Return the [x, y] coordinate for the center point of the cell that contains the specified text.  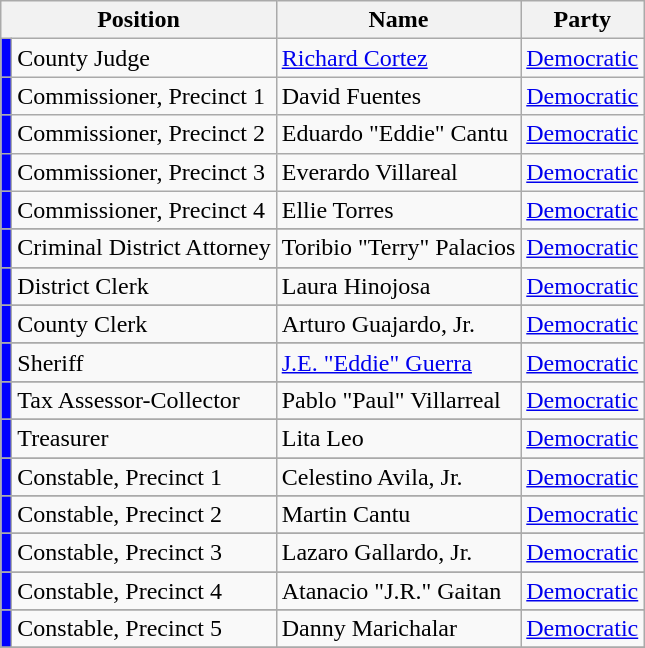
Position [138, 20]
J.E. "Eddie" Guerra [398, 362]
Ellie Torres [398, 210]
Martin Cantu [398, 515]
County Judge [144, 58]
Danny Marichalar [398, 629]
Commissioner, Precinct 4 [144, 210]
Laura Hinojosa [398, 286]
Name [398, 20]
District Clerk [144, 286]
Constable, Precinct 2 [144, 515]
Lita Leo [398, 438]
Constable, Precinct 3 [144, 553]
Constable, Precinct 5 [144, 629]
Eduardo "Eddie" Cantu [398, 134]
Atanacio "J.R." Gaitan [398, 591]
Criminal District Attorney [144, 248]
Arturo Guajardo, Jr. [398, 324]
Party [582, 20]
Toribio "Terry" Palacios [398, 248]
Treasurer [144, 438]
Commissioner, Precinct 3 [144, 172]
Commissioner, Precinct 1 [144, 96]
Lazaro Gallardo, Jr. [398, 553]
Celestino Avila, Jr. [398, 477]
Richard Cortez [398, 58]
Pablo "Paul" Villarreal [398, 400]
Constable, Precinct 1 [144, 477]
Sheriff [144, 362]
Everardo Villareal [398, 172]
David Fuentes [398, 96]
County Clerk [144, 324]
Constable, Precinct 4 [144, 591]
Commissioner, Precinct 2 [144, 134]
Tax Assessor-Collector [144, 400]
